Scan for the cell matching the given text and deliver its [X, Y] coordinate at center. 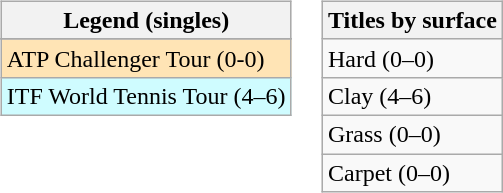
Grass (0–0) [413, 134]
Carpet (0–0) [413, 173]
Clay (4–6) [413, 96]
Hard (0–0) [413, 58]
Titles by surface [413, 20]
ITF World Tennis Tour (4–6) [146, 96]
Legend (singles) [146, 20]
ATP Challenger Tour (0-0) [146, 58]
